Provide the [x, y] coordinate of the cell's center where the given text is located.  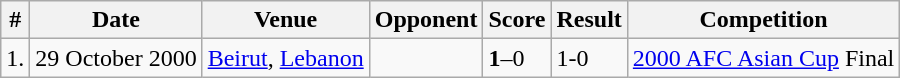
1–0 [517, 58]
29 October 2000 [116, 58]
Score [517, 20]
Opponent [426, 20]
2000 AFC Asian Cup Final [763, 58]
Beirut, Lebanon [286, 58]
Date [116, 20]
1-0 [589, 58]
# [16, 20]
Competition [763, 20]
Venue [286, 20]
1. [16, 58]
Result [589, 20]
